Scan for the cell matching the given text and deliver its (x, y) coordinate at center. 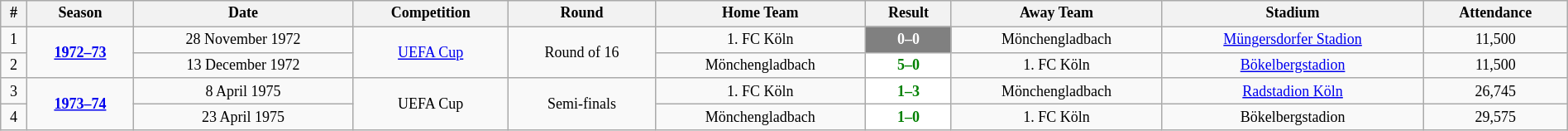
0–0 (909, 40)
1972–73 (81, 52)
Round (582, 13)
13 December 1972 (243, 65)
23 April 1975 (243, 116)
1–0 (909, 116)
1 (14, 40)
5–0 (909, 65)
Date (243, 13)
# (14, 13)
8 April 1975 (243, 91)
Competition (431, 13)
Stadium (1293, 13)
Home Team (761, 13)
Attendance (1495, 13)
Result (909, 13)
3 (14, 91)
Radstadion Köln (1293, 91)
Away Team (1057, 13)
28 November 1972 (243, 40)
Season (81, 13)
4 (14, 116)
26,745 (1495, 91)
1–3 (909, 91)
29,575 (1495, 116)
Müngersdorfer Stadion (1293, 40)
1973–74 (81, 104)
2 (14, 65)
Semi-finals (582, 104)
Round of 16 (582, 52)
